Return the (x, y) coordinate for the center point of the cell that contains the specified text.  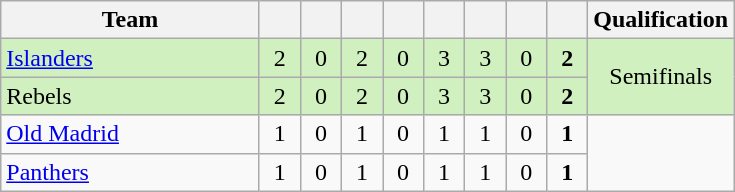
Team (130, 20)
Islanders (130, 58)
Panthers (130, 172)
Qualification (661, 20)
Old Madrid (130, 134)
Semifinals (661, 77)
Rebels (130, 96)
